Find where the given text appears and provide that cell's center as (X, Y) coordinate. 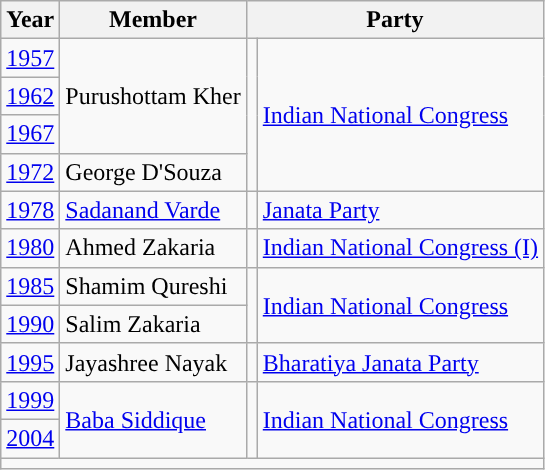
Baba Siddique (153, 419)
1990 (30, 324)
Year (30, 20)
Indian National Congress (I) (400, 248)
1957 (30, 58)
Bharatiya Janata Party (400, 362)
Member (153, 20)
1967 (30, 134)
Purushottam Kher (153, 96)
1995 (30, 362)
Sadanand Varde (153, 210)
1999 (30, 400)
Janata Party (400, 210)
1962 (30, 96)
1972 (30, 172)
1978 (30, 210)
George D'Souza (153, 172)
2004 (30, 438)
Jayashree Nayak (153, 362)
1980 (30, 248)
Ahmed Zakaria (153, 248)
Salim Zakaria (153, 324)
Party (394, 20)
1985 (30, 286)
Shamim Qureshi (153, 286)
